Extract the [x, y] coordinate from the center of the cell holding the provided text.  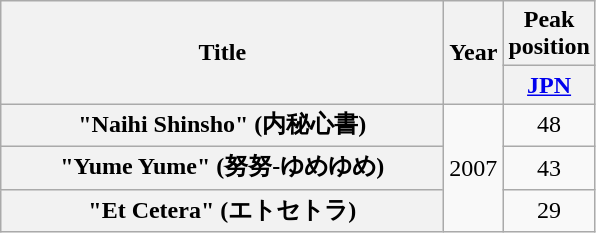
48 [549, 126]
43 [549, 168]
JPN [549, 85]
Title [222, 52]
Peak position [549, 34]
2007 [474, 168]
"Naihi Shinsho" (内秘心書) [222, 126]
"Yume Yume" (努努-ゆめゆめ) [222, 168]
Year [474, 52]
29 [549, 210]
"Et Cetera" (エトセトラ) [222, 210]
